Return [x, y] of the center of cell containing provided text 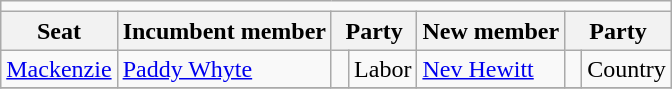
Mackenzie [59, 69]
Nev Hewitt [491, 69]
Country [627, 69]
Seat [59, 31]
Labor [383, 69]
Paddy Whyte [224, 69]
Incumbent member [224, 31]
New member [491, 31]
